For the text-containing cell, return its midpoint in (x, y) coordinate format. 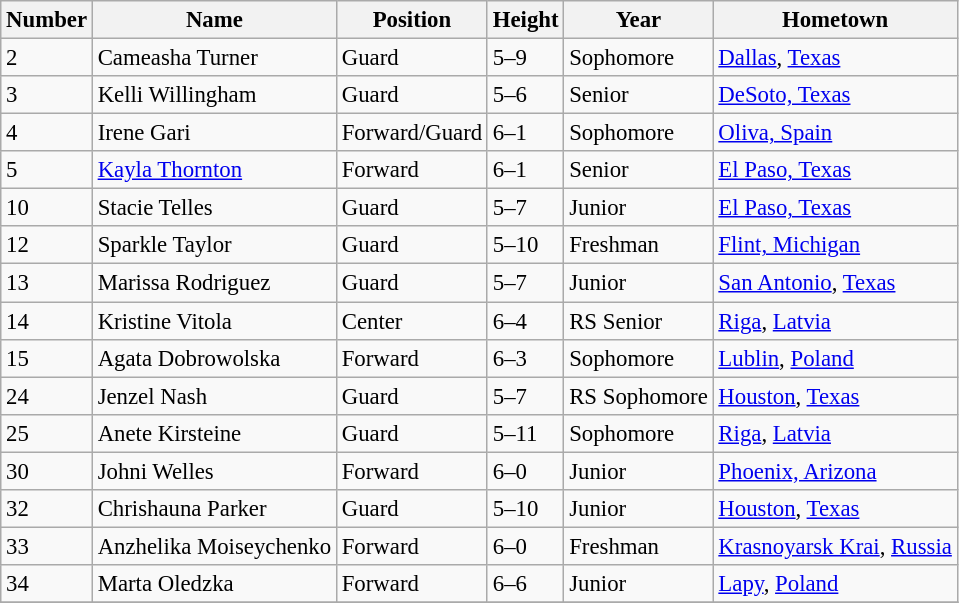
Stacie Telles (214, 208)
Position (412, 20)
Cameasha Turner (214, 58)
34 (47, 584)
4 (47, 133)
Kelli Willingham (214, 95)
32 (47, 509)
24 (47, 396)
13 (47, 283)
Lublin, Poland (835, 358)
6–6 (525, 584)
2 (47, 58)
Marta Oledzka (214, 584)
Hometown (835, 20)
Johni Welles (214, 471)
Krasnoyarsk Krai, Russia (835, 546)
Flint, Michigan (835, 245)
Year (638, 20)
Agata Dobrowolska (214, 358)
Lapy, Poland (835, 584)
Anzhelika Moiseychenko (214, 546)
San Antonio, Texas (835, 283)
Jenzel Nash (214, 396)
RS Senior (638, 321)
Name (214, 20)
Kayla Thornton (214, 170)
Kristine Vitola (214, 321)
DeSoto, Texas (835, 95)
5–9 (525, 58)
3 (47, 95)
30 (47, 471)
Sparkle Taylor (214, 245)
10 (47, 208)
Height (525, 20)
5 (47, 170)
12 (47, 245)
Dallas, Texas (835, 58)
5–11 (525, 433)
Forward/Guard (412, 133)
Irene Gari (214, 133)
5–6 (525, 95)
RS Sophomore (638, 396)
Phoenix, Arizona (835, 471)
Oliva, Spain (835, 133)
Number (47, 20)
Chrishauna Parker (214, 509)
Anete Kirsteine (214, 433)
6–3 (525, 358)
33 (47, 546)
15 (47, 358)
Marissa Rodriguez (214, 283)
25 (47, 433)
Center (412, 321)
14 (47, 321)
6–4 (525, 321)
